Scan for the cell matching the given text and deliver its (x, y) coordinate at center. 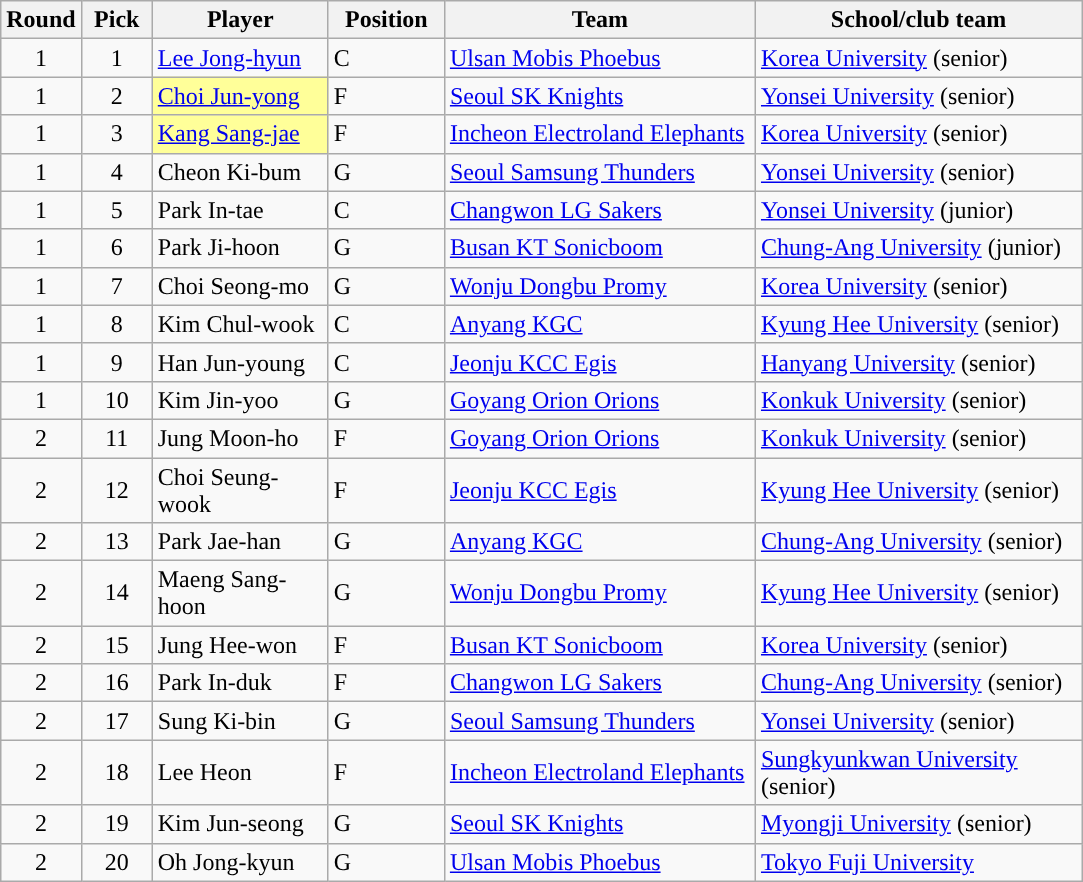
Round (41, 20)
Tokyo Fuji University (918, 862)
Oh Jong-kyun (240, 862)
Hanyang University (senior) (918, 362)
18 (116, 772)
Sungkyunkwan University (senior) (918, 772)
Cheon Ki-bum (240, 172)
9 (116, 362)
Jung Moon-ho (240, 438)
3 (116, 134)
Choi Jun-yong (240, 96)
Park In-duk (240, 683)
6 (116, 248)
20 (116, 862)
Park In-tae (240, 210)
5 (116, 210)
Kim Chul-wook (240, 324)
14 (116, 594)
8 (116, 324)
Lee Jong-hyun (240, 58)
School/club team (918, 20)
Lee Heon (240, 772)
10 (116, 400)
12 (116, 490)
Han Jun-young (240, 362)
Park Ji-hoon (240, 248)
17 (116, 721)
Player (240, 20)
Team (600, 20)
Sung Ki-bin (240, 721)
Jung Hee-won (240, 645)
7 (116, 286)
19 (116, 824)
Kang Sang-jae (240, 134)
Park Jae-han (240, 542)
Choi Seung-wook (240, 490)
Chung-Ang University (junior) (918, 248)
Position (386, 20)
Yonsei University (junior) (918, 210)
15 (116, 645)
13 (116, 542)
Maeng Sang-hoon (240, 594)
Kim Jin-yoo (240, 400)
Pick (116, 20)
Kim Jun-seong (240, 824)
16 (116, 683)
11 (116, 438)
4 (116, 172)
Choi Seong-mo (240, 286)
Myongji University (senior) (918, 824)
